Determine the [x, y] coordinate at the center of the cell enclosing the given text.  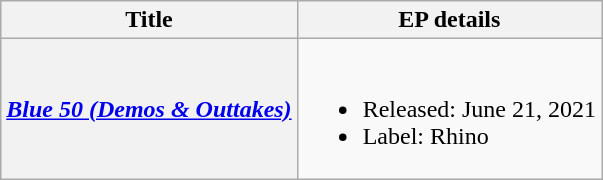
EP details [449, 20]
Blue 50 (Demos & Outtakes) [149, 109]
Title [149, 20]
Released: June 21, 2021Label: Rhino [449, 109]
